Locate the cell with the specified text and output its [x, y] center coordinate. 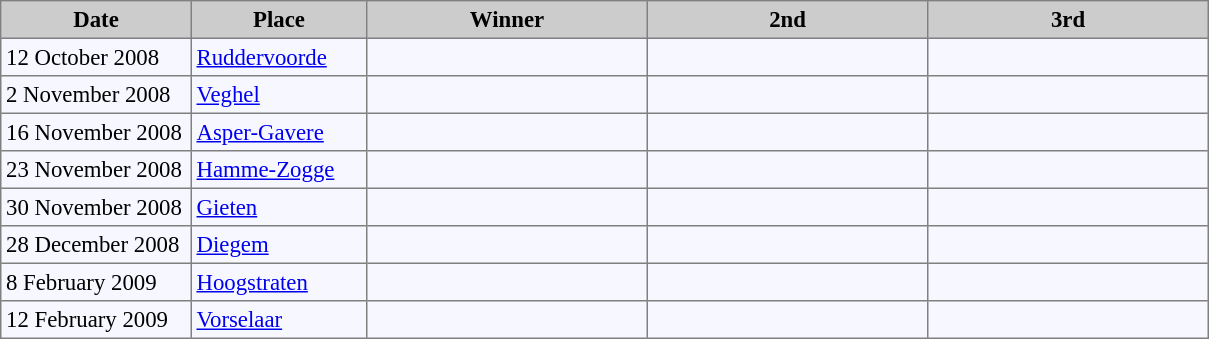
Winner [507, 20]
2nd [787, 20]
8 February 2009 [96, 282]
28 December 2008 [96, 245]
Ruddervoorde [279, 57]
3rd [1068, 20]
Asper-Gavere [279, 132]
Hamme-Zogge [279, 170]
23 November 2008 [96, 170]
12 February 2009 [96, 320]
2 November 2008 [96, 95]
Diegem [279, 245]
Gieten [279, 207]
30 November 2008 [96, 207]
Hoogstraten [279, 282]
16 November 2008 [96, 132]
Date [96, 20]
Veghel [279, 95]
Vorselaar [279, 320]
12 October 2008 [96, 57]
Place [279, 20]
